Output the [X, Y] coordinate of the center of the cell containing the given text.  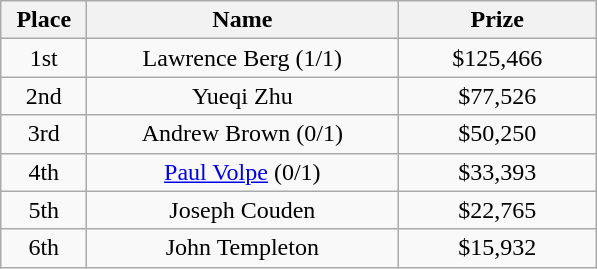
1st [44, 58]
Andrew Brown (0/1) [242, 134]
6th [44, 248]
5th [44, 210]
Paul Volpe (0/1) [242, 172]
3rd [44, 134]
$77,526 [498, 96]
$33,393 [498, 172]
4th [44, 172]
Prize [498, 20]
Yueqi Zhu [242, 96]
John Templeton [242, 248]
Lawrence Berg (1/1) [242, 58]
$15,932 [498, 248]
2nd [44, 96]
Place [44, 20]
$50,250 [498, 134]
Name [242, 20]
Joseph Couden [242, 210]
$22,765 [498, 210]
$125,466 [498, 58]
